Capture the cell that displays the provided text and extract its (X, Y) central coordinate. 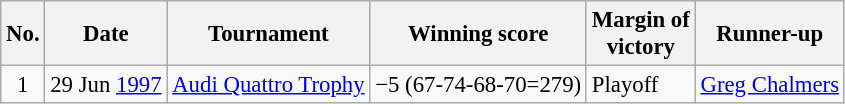
Audi Quattro Trophy (268, 85)
Playoff (640, 85)
−5 (67-74-68-70=279) (478, 85)
Tournament (268, 34)
29 Jun 1997 (106, 85)
Margin ofvictory (640, 34)
1 (23, 85)
Runner-up (770, 34)
Winning score (478, 34)
No. (23, 34)
Date (106, 34)
Greg Chalmers (770, 85)
